Output the (x, y) coordinate of the center of the cell containing the given text.  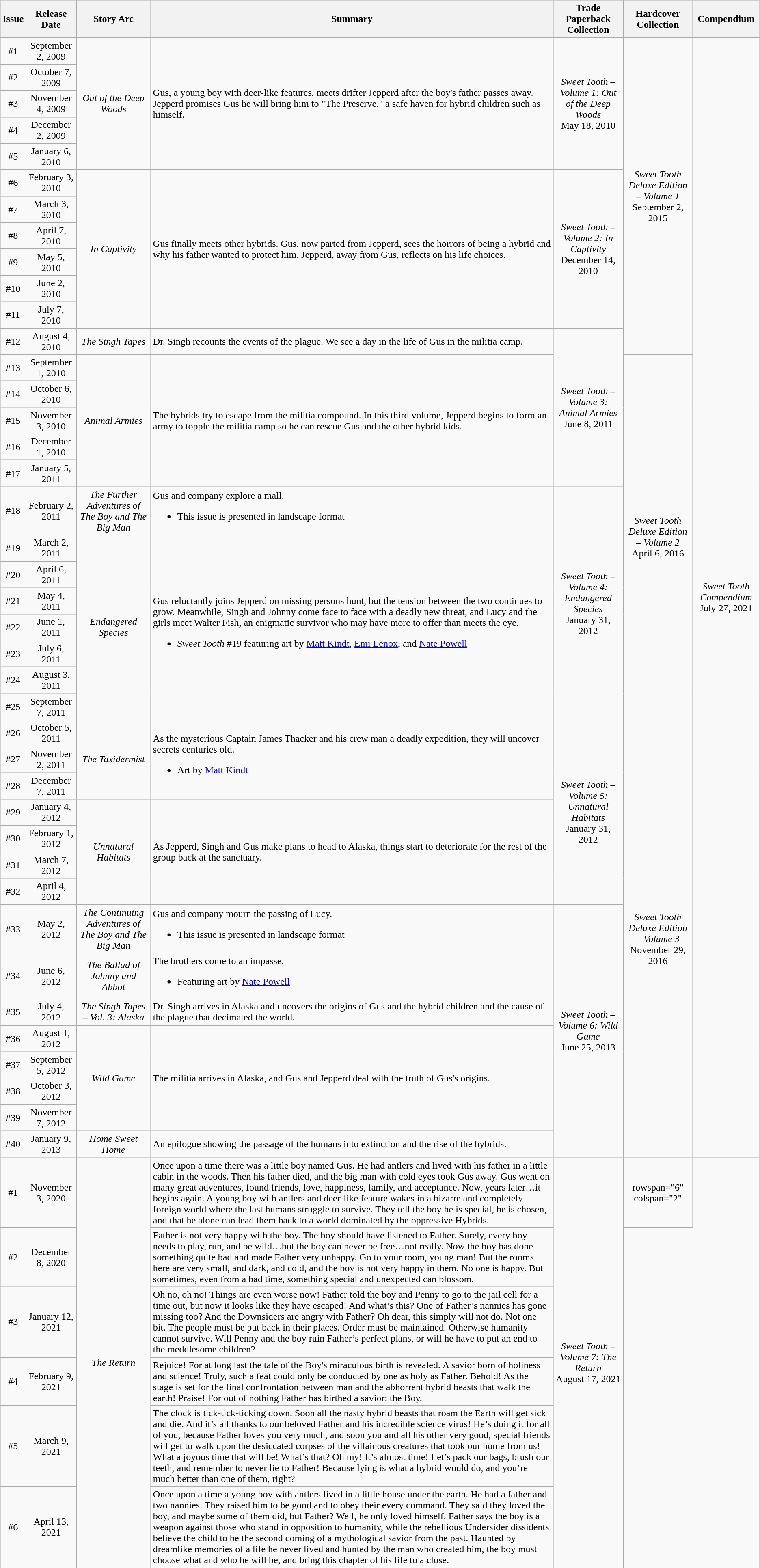
#19 (13, 548)
#35 (13, 1012)
Sweet Tooth – Volume 2: In CaptivityDecember 14, 2010 (588, 249)
February 2, 2011 (51, 511)
Dr. Singh arrives in Alaska and uncovers the origins of Gus and the hybrid children and the cause of the plague that decimated the world. (352, 1012)
March 9, 2021 (51, 1446)
May 5, 2010 (51, 262)
#32 (13, 891)
The Further Adventures of The Boy and The Big Man (114, 511)
July 4, 2012 (51, 1012)
#33 (13, 929)
#11 (13, 315)
#27 (13, 759)
December 8, 2020 (51, 1257)
February 9, 2021 (51, 1382)
Unnatural Habitats (114, 852)
Animal Armies (114, 421)
Gus and company mourn the passing of Lucy.This issue is presented in landscape format (352, 929)
#8 (13, 235)
Sweet Tooth – Volume 3: Animal ArmiesJune 8, 2011 (588, 407)
Sweet Tooth – Volume 1: Out of the Deep WoodsMay 18, 2010 (588, 104)
January 5, 2011 (51, 473)
As the mysterious Captain James Thacker and his crew man a deadly expedition, they will uncover secrets centuries old.Art by Matt Kindt (352, 759)
#24 (13, 680)
November 3, 2020 (51, 1193)
Hardcover Collection (658, 19)
#21 (13, 601)
#20 (13, 575)
#17 (13, 473)
Sweet Tooth – Volume 7: The ReturnAugust 17, 2021 (588, 1362)
#31 (13, 865)
The Continuing Adventures of The Boy and The Big Man (114, 929)
The Return (114, 1362)
September 2, 2009 (51, 51)
April 7, 2010 (51, 235)
rowspan="6" colspan="2" (658, 1193)
Story Arc (114, 19)
#23 (13, 654)
#26 (13, 733)
#38 (13, 1091)
February 1, 2012 (51, 839)
#18 (13, 511)
October 6, 2010 (51, 395)
In Captivity (114, 249)
#30 (13, 839)
April 4, 2012 (51, 891)
Dr. Singh recounts the events of the plague. We see a day in the life of Gus in the militia camp. (352, 341)
#28 (13, 786)
Sweet Tooth Deluxe Edition – Volume 2April 6, 2016 (658, 537)
Release Date (51, 19)
August 3, 2011 (51, 680)
#36 (13, 1038)
Gus and company explore a mall.This issue is presented in landscape format (352, 511)
March 7, 2012 (51, 865)
#13 (13, 368)
October 5, 2011 (51, 733)
#7 (13, 209)
Endangered Species (114, 628)
March 2, 2011 (51, 548)
#29 (13, 813)
November 4, 2009 (51, 104)
October 7, 2009 (51, 77)
Sweet Tooth – Volume 4: Endangered SpeciesJanuary 31, 2012 (588, 603)
#16 (13, 447)
Trade Paperback Collection (588, 19)
Sweet Tooth CompendiumJuly 27, 2021 (726, 597)
Wild Game (114, 1078)
December 7, 2011 (51, 786)
Out of the Deep Woods (114, 104)
June 6, 2012 (51, 976)
As Jepperd, Singh and Gus make plans to head to Alaska, things start to deteriorate for the rest of the group back at the sanctuary. (352, 852)
December 2, 2009 (51, 130)
#15 (13, 421)
An epilogue showing the passage of the humans into extinction and the rise of the hybrids. (352, 1144)
#22 (13, 628)
Sweet Tooth Deluxe Edition – Volume 1September 2, 2015 (658, 196)
December 1, 2010 (51, 447)
September 5, 2012 (51, 1065)
#9 (13, 262)
January 4, 2012 (51, 813)
July 7, 2010 (51, 315)
June 1, 2011 (51, 628)
The Singh Tapes – Vol. 3: Alaska (114, 1012)
#37 (13, 1065)
#25 (13, 706)
May 4, 2011 (51, 601)
April 6, 2011 (51, 575)
September 1, 2010 (51, 368)
January 12, 2021 (51, 1322)
#39 (13, 1118)
April 13, 2021 (51, 1527)
Summary (352, 19)
Sweet Tooth – Volume 5: Unnatural HabitatsJanuary 31, 2012 (588, 812)
#40 (13, 1144)
Sweet Tooth – Volume 6: Wild GameJune 25, 2013 (588, 1031)
Home Sweet Home (114, 1144)
The brothers come to an impasse.Featuring art by Nate Powell (352, 976)
#14 (13, 395)
Issue (13, 19)
#34 (13, 976)
#10 (13, 288)
March 3, 2010 (51, 209)
January 9, 2013 (51, 1144)
July 6, 2011 (51, 654)
January 6, 2010 (51, 157)
September 7, 2011 (51, 706)
The militia arrives in Alaska, and Gus and Jepperd deal with the truth of Gus's origins. (352, 1078)
November 2, 2011 (51, 759)
#12 (13, 341)
The Singh Tapes (114, 341)
Sweet Tooth Deluxe Edition – Volume 3November 29, 2016 (658, 938)
October 3, 2012 (51, 1091)
The Ballad of Johnny and Abbot (114, 976)
August 1, 2012 (51, 1038)
The Taxidermist (114, 759)
June 2, 2010 (51, 288)
Compendium (726, 19)
November 3, 2010 (51, 421)
November 7, 2012 (51, 1118)
August 4, 2010 (51, 341)
May 2, 2012 (51, 929)
February 3, 2010 (51, 183)
